Return the (x, y) coordinate for the center point of the cell that contains the specified text.  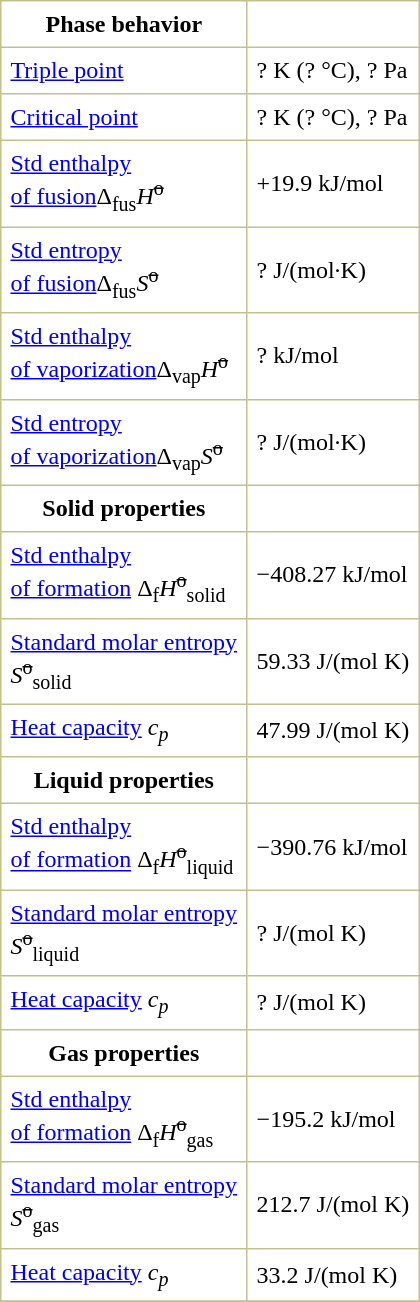
Std enthalpy of formation ΔfHogas (124, 1119)
Gas properties (124, 1052)
Standard molar entropySogas (124, 1205)
59.33 J/(mol K) (333, 661)
Std enthalpy of vaporizationΔvapHo (124, 356)
Std enthalpy of formation ΔfHoliquid (124, 847)
Triple point (124, 70)
Standard molar entropySosolid (124, 661)
Std enthalpy of formation ΔfHosolid (124, 575)
33.2 J/(mol K) (333, 1274)
Std entropy of fusionΔfusSo (124, 270)
Std enthalpy of fusionΔfusHo (124, 183)
Solid properties (124, 508)
47.99 J/(mol K) (333, 730)
? kJ/mol (333, 356)
Liquid properties (124, 780)
−390.76 kJ/mol (333, 847)
−408.27 kJ/mol (333, 575)
Phase behavior (124, 24)
Critical point (124, 117)
+19.9 kJ/mol (333, 183)
Std entropy of vaporizationΔvapSo (124, 442)
Standard molar entropySoliquid (124, 933)
−195.2 kJ/mol (333, 1119)
212.7 J/(mol K) (333, 1205)
